Provide the (x, y) coordinate of the cell's center where the given text is located.  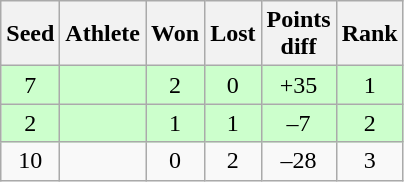
Lost (233, 34)
Pointsdiff (298, 34)
+35 (298, 85)
–7 (298, 123)
3 (370, 161)
7 (30, 85)
–28 (298, 161)
Won (176, 34)
10 (30, 161)
Seed (30, 34)
Rank (370, 34)
Athlete (103, 34)
